Locate the cell with the specified text and output its [X, Y] center coordinate. 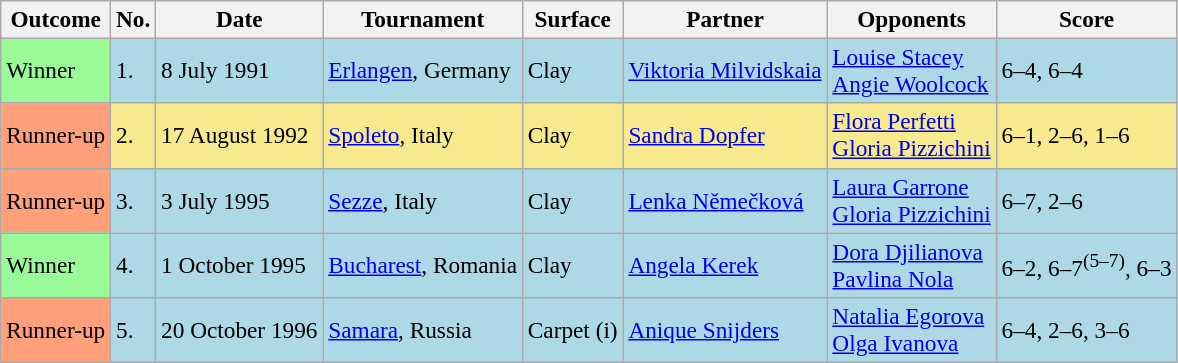
Tournament [423, 19]
20 October 1996 [240, 330]
Lenka Němečková [725, 200]
Opponents [912, 19]
17 August 1992 [240, 136]
5. [134, 330]
Natalia Egorova Olga Ivanova [912, 330]
Erlangen, Germany [423, 70]
6–4, 6–4 [1086, 70]
Carpet (i) [572, 330]
3 July 1995 [240, 200]
Bucharest, Romania [423, 264]
No. [134, 19]
Surface [572, 19]
Samara, Russia [423, 330]
Date [240, 19]
Partner [725, 19]
1 October 1995 [240, 264]
1. [134, 70]
Spoleto, Italy [423, 136]
Laura Garrone Gloria Pizzichini [912, 200]
Angela Kerek [725, 264]
Flora Perfetti Gloria Pizzichini [912, 136]
Dora Djilianova Pavlina Nola [912, 264]
2. [134, 136]
Outcome [56, 19]
Anique Snijders [725, 330]
Sandra Dopfer [725, 136]
3. [134, 200]
6–4, 2–6, 3–6 [1086, 330]
6–7, 2–6 [1086, 200]
Sezze, Italy [423, 200]
Viktoria Milvidskaia [725, 70]
6–2, 6–7(5–7), 6–3 [1086, 264]
8 July 1991 [240, 70]
Louise Stacey Angie Woolcock [912, 70]
Score [1086, 19]
6–1, 2–6, 1–6 [1086, 136]
4. [134, 264]
